Find where the given text appears and provide that cell's center as [x, y] coordinate. 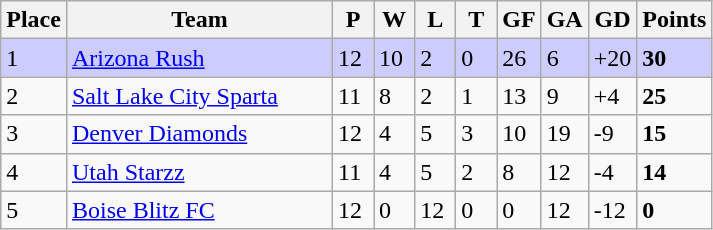
25 [674, 96]
W [394, 20]
30 [674, 58]
Utah Starzz [199, 172]
-4 [612, 172]
-9 [612, 134]
6 [564, 58]
14 [674, 172]
Arizona Rush [199, 58]
9 [564, 96]
L [436, 20]
GF [519, 20]
13 [519, 96]
GD [612, 20]
Salt Lake City Sparta [199, 96]
19 [564, 134]
P [354, 20]
Points [674, 20]
15 [674, 134]
-12 [612, 210]
T [476, 20]
Boise Blitz FC [199, 210]
Team [199, 20]
Place [34, 20]
GA [564, 20]
+4 [612, 96]
Denver Diamonds [199, 134]
26 [519, 58]
+20 [612, 58]
